Output the (x, y) coordinate of the center of the cell containing the given text.  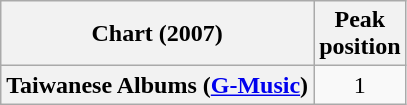
1 (360, 85)
Peakposition (360, 34)
Chart (2007) (158, 34)
Taiwanese Albums (G-Music) (158, 85)
